Return the (X, Y) coordinate for the center point of the cell that contains the specified text.  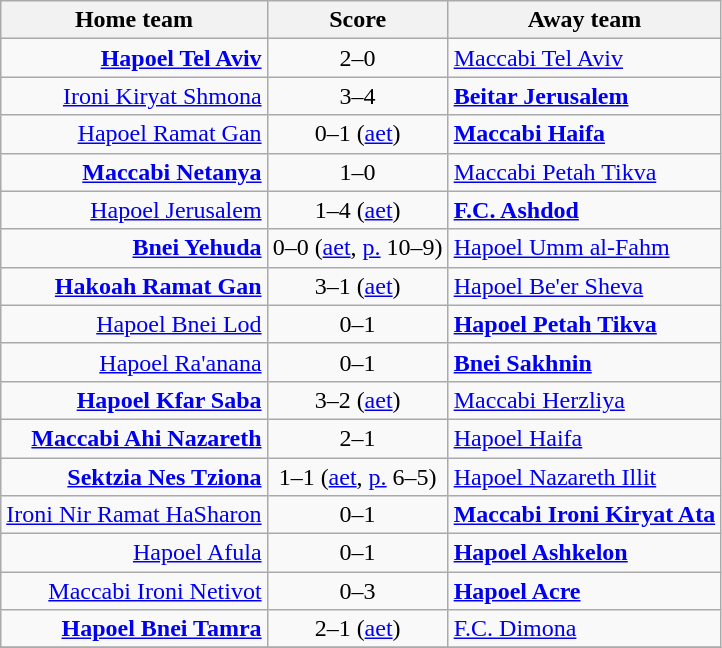
Hapoel Afula (134, 553)
2–1 (aet) (358, 629)
Hapoel Umm al-Fahm (584, 248)
1–0 (358, 172)
Maccabi Tel Aviv (584, 58)
Hakoah Ramat Gan (134, 286)
0–0 (aet, p. 10–9) (358, 248)
Maccabi Ahi Nazareth (134, 438)
1–1 (aet, p. 6–5) (358, 477)
Hapoel Jerusalem (134, 210)
Hapoel Ra'anana (134, 362)
Hapoel Ramat Gan (134, 134)
Beitar Jerusalem (584, 96)
Sektzia Nes Tziona (134, 477)
Hapoel Nazareth Illit (584, 477)
Hapoel Kfar Saba (134, 400)
Ironi Kiryat Shmona (134, 96)
Maccabi Haifa (584, 134)
Maccabi Herzliya (584, 400)
Home team (134, 20)
Hapoel Acre (584, 591)
Maccabi Petah Tikva (584, 172)
Hapoel Petah Tikva (584, 324)
2–0 (358, 58)
3–2 (aet) (358, 400)
0–3 (358, 591)
Ironi Nir Ramat HaSharon (134, 515)
0–1 (aet) (358, 134)
Maccabi Netanya (134, 172)
Hapoel Bnei Tamra (134, 629)
Bnei Yehuda (134, 248)
Hapoel Ashkelon (584, 553)
Maccabi Ironi Kiryat Ata (584, 515)
Bnei Sakhnin (584, 362)
3–1 (aet) (358, 286)
Hapoel Bnei Lod (134, 324)
Away team (584, 20)
3–4 (358, 96)
Hapoel Haifa (584, 438)
Score (358, 20)
2–1 (358, 438)
Hapoel Be'er Sheva (584, 286)
Hapoel Tel Aviv (134, 58)
Maccabi Ironi Netivot (134, 591)
F.C. Ashdod (584, 210)
1–4 (aet) (358, 210)
F.C. Dimona (584, 629)
